Return [x, y] of the center of cell containing provided text 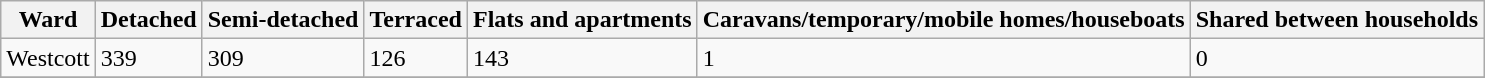
Terraced [416, 20]
Shared between households [1336, 20]
126 [416, 58]
Caravans/temporary/mobile homes/houseboats [944, 20]
Semi-detached [283, 20]
Flats and apartments [582, 20]
Ward [48, 20]
339 [148, 58]
0 [1336, 58]
Westcott [48, 58]
309 [283, 58]
143 [582, 58]
Detached [148, 20]
1 [944, 58]
